Identify which cell holds the provided text, then report its [x, y] central coordinate. 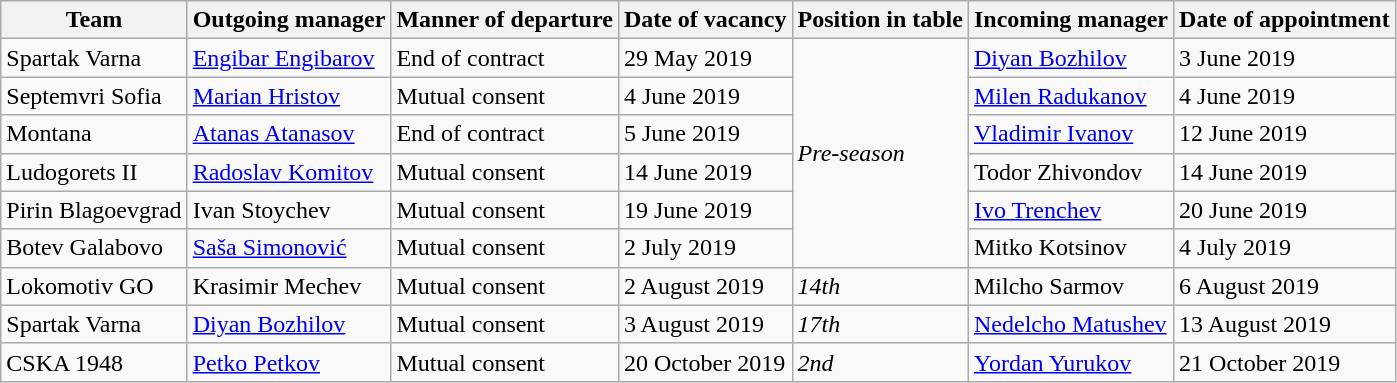
2 July 2019 [705, 248]
Marian Hristov [289, 96]
Atanas Atanasov [289, 134]
3 June 2019 [1285, 58]
Date of vacancy [705, 20]
CSKA 1948 [94, 362]
Botev Galabovo [94, 248]
Yordan Yurukov [1070, 362]
Pirin Blagoevgrad [94, 210]
Krasimir Mechev [289, 286]
3 August 2019 [705, 324]
2 August 2019 [705, 286]
Saša Simonović [289, 248]
Mitko Kotsinov [1070, 248]
Incoming manager [1070, 20]
Ivan Stoychev [289, 210]
19 June 2019 [705, 210]
Septemvri Sofia [94, 96]
Manner of departure [504, 20]
12 June 2019 [1285, 134]
29 May 2019 [705, 58]
14th [880, 286]
20 October 2019 [705, 362]
Outgoing manager [289, 20]
Radoslav Komitov [289, 172]
20 June 2019 [1285, 210]
Todor Zhivondov [1070, 172]
Nedelcho Matushev [1070, 324]
Pre-season [880, 153]
Position in table [880, 20]
Date of appointment [1285, 20]
2nd [880, 362]
4 July 2019 [1285, 248]
13 August 2019 [1285, 324]
Ivo Trenchev [1070, 210]
Ludogorets II [94, 172]
Team [94, 20]
Milen Radukanov [1070, 96]
Petko Petkov [289, 362]
Milcho Sarmov [1070, 286]
Engibar Engibarov [289, 58]
6 August 2019 [1285, 286]
Vladimir Ivanov [1070, 134]
17th [880, 324]
Lokomotiv GO [94, 286]
5 June 2019 [705, 134]
21 October 2019 [1285, 362]
Montana [94, 134]
